Detect which cell encompasses the target text, then output its [X, Y] center coordinate. 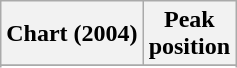
Peak position [189, 34]
Chart (2004) [72, 34]
